Detect which cell encompasses the target text, then output its [x, y] center coordinate. 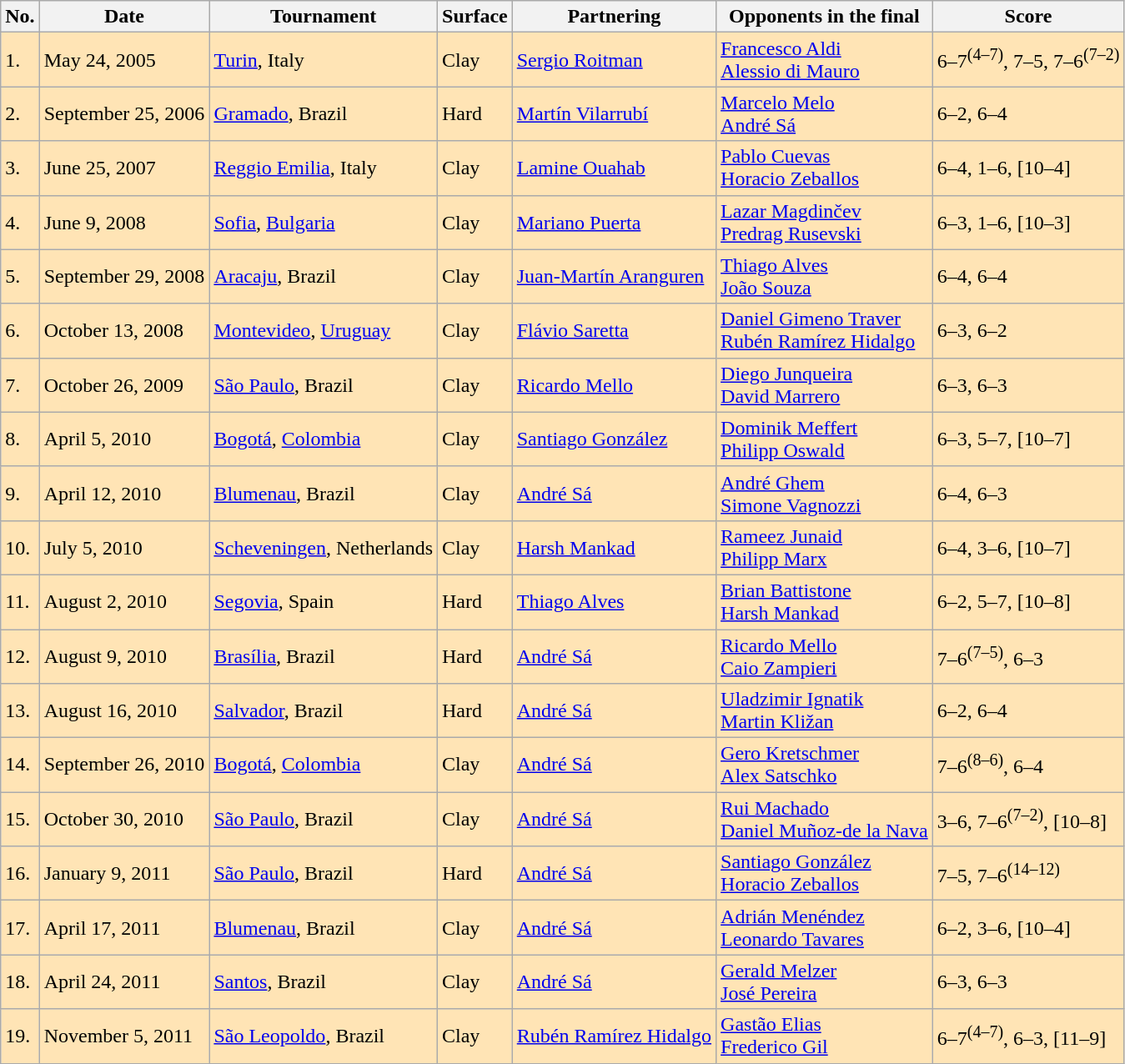
Ricardo Mello [614, 385]
September 29, 2008 [124, 277]
Santiago González [614, 439]
Segovia, Spain [324, 602]
August 16, 2010 [124, 710]
São Leopoldo, Brazil [324, 1036]
Rui Machado Daniel Muñoz-de la Nava [825, 819]
Montevideo, Uruguay [324, 330]
14. [20, 765]
October 30, 2010 [124, 819]
No. [20, 17]
Thiago Alves [614, 602]
Thiago Alves João Souza [825, 277]
André Ghem Simone Vagnozzi [825, 494]
April 24, 2011 [124, 982]
6–4, 3–6, [10–7] [1028, 547]
Marcelo Melo André Sá [825, 113]
13. [20, 710]
Pablo Cuevas Horacio Zeballos [825, 168]
11. [20, 602]
August 9, 2010 [124, 655]
6. [20, 330]
Scheveningen, Netherlands [324, 547]
Francesco Aldi Alessio di Mauro [825, 60]
Sergio Roitman [614, 60]
6–3, 1–6, [10–3] [1028, 222]
15. [20, 819]
Harsh Mankad [614, 547]
3–6, 7–6(7–2), [10–8] [1028, 819]
May 24, 2005 [124, 60]
June 9, 2008 [124, 222]
9. [20, 494]
8. [20, 439]
Score [1028, 17]
3. [20, 168]
6–2, 5–7, [10–8] [1028, 602]
1. [20, 60]
6–3, 5–7, [10–7] [1028, 439]
Mariano Puerta [614, 222]
Flávio Saretta [614, 330]
Turin, Italy [324, 60]
Aracaju, Brazil [324, 277]
6–2, 3–6, [10–4] [1028, 927]
November 5, 2011 [124, 1036]
Opponents in the final [825, 17]
4. [20, 222]
Reggio Emilia, Italy [324, 168]
Adrián Menéndez Leonardo Tavares [825, 927]
12. [20, 655]
April 12, 2010 [124, 494]
August 2, 2010 [124, 602]
17. [20, 927]
6–7(4–7), 7–5, 7–6(7–2) [1028, 60]
6–3, 6–2 [1028, 330]
Gastão Elias Frederico Gil [825, 1036]
7. [20, 385]
Rameez Junaid Philipp Marx [825, 547]
Surface [475, 17]
Brasília, Brazil [324, 655]
January 9, 2011 [124, 874]
7–6(7–5), 6–3 [1028, 655]
6–4, 6–3 [1028, 494]
Brian Battistone Harsh Mankad [825, 602]
Santos, Brazil [324, 982]
Tournament [324, 17]
September 26, 2010 [124, 765]
Gramado, Brazil [324, 113]
Uladzimir Ignatik Martin Kližan [825, 710]
Juan-Martín Aranguren [614, 277]
6–4, 1–6, [10–4] [1028, 168]
Rubén Ramírez Hidalgo [614, 1036]
Daniel Gimeno Traver Rubén Ramírez Hidalgo [825, 330]
Diego Junqueira David Marrero [825, 385]
Lazar Magdinčev Predrag Rusevski [825, 222]
19. [20, 1036]
October 26, 2009 [124, 385]
Sofia, Bulgaria [324, 222]
Martín Vilarrubí [614, 113]
Gero Kretschmer Alex Satschko [825, 765]
7–6(8–6), 6–4 [1028, 765]
October 13, 2008 [124, 330]
6–7(4–7), 6–3, [11–9] [1028, 1036]
Santiago González Horacio Zeballos [825, 874]
Ricardo Mello Caio Zampieri [825, 655]
5. [20, 277]
September 25, 2006 [124, 113]
Gerald Melzer José Pereira [825, 982]
Dominik Meffert Philipp Oswald [825, 439]
April 5, 2010 [124, 439]
2. [20, 113]
Partnering [614, 17]
10. [20, 547]
July 5, 2010 [124, 547]
Lamine Ouahab [614, 168]
7–5, 7–6(14–12) [1028, 874]
18. [20, 982]
June 25, 2007 [124, 168]
April 17, 2011 [124, 927]
16. [20, 874]
Salvador, Brazil [324, 710]
6–4, 6–4 [1028, 277]
Date [124, 17]
